Detect which cell encompasses the target text, then output its (x, y) center coordinate. 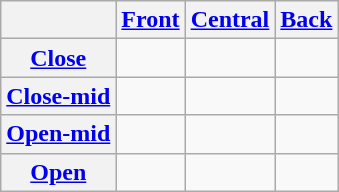
Back (306, 20)
Central (230, 20)
Open (58, 172)
Close-mid (58, 96)
Open-mid (58, 134)
Front (150, 20)
Close (58, 58)
